For the text-containing cell, return its midpoint in (X, Y) coordinate format. 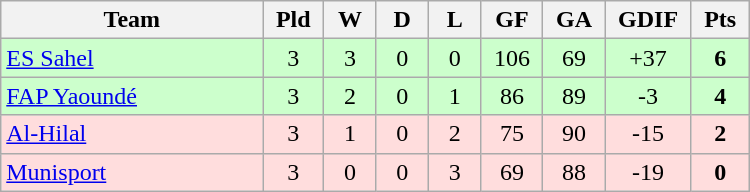
-15 (648, 134)
-19 (648, 172)
GA (574, 20)
D (402, 20)
Al-Hilal (132, 134)
GDIF (648, 20)
Pld (294, 20)
L (454, 20)
86 (512, 96)
-3 (648, 96)
ES Sahel (132, 58)
75 (512, 134)
W (350, 20)
88 (574, 172)
Pts (720, 20)
+37 (648, 58)
FAP Yaoundé (132, 96)
4 (720, 96)
89 (574, 96)
Team (132, 20)
6 (720, 58)
Munisport (132, 172)
106 (512, 58)
90 (574, 134)
GF (512, 20)
